Pinpoint the cell where the given text exists, returning its (X, Y) midpoint coordinate. 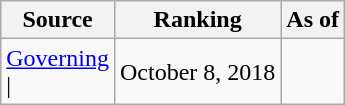
As of (313, 20)
Governing| (58, 72)
Ranking (197, 20)
Source (58, 20)
October 8, 2018 (197, 72)
